From the cell containing the given text, extract its center point as [x, y] coordinate. 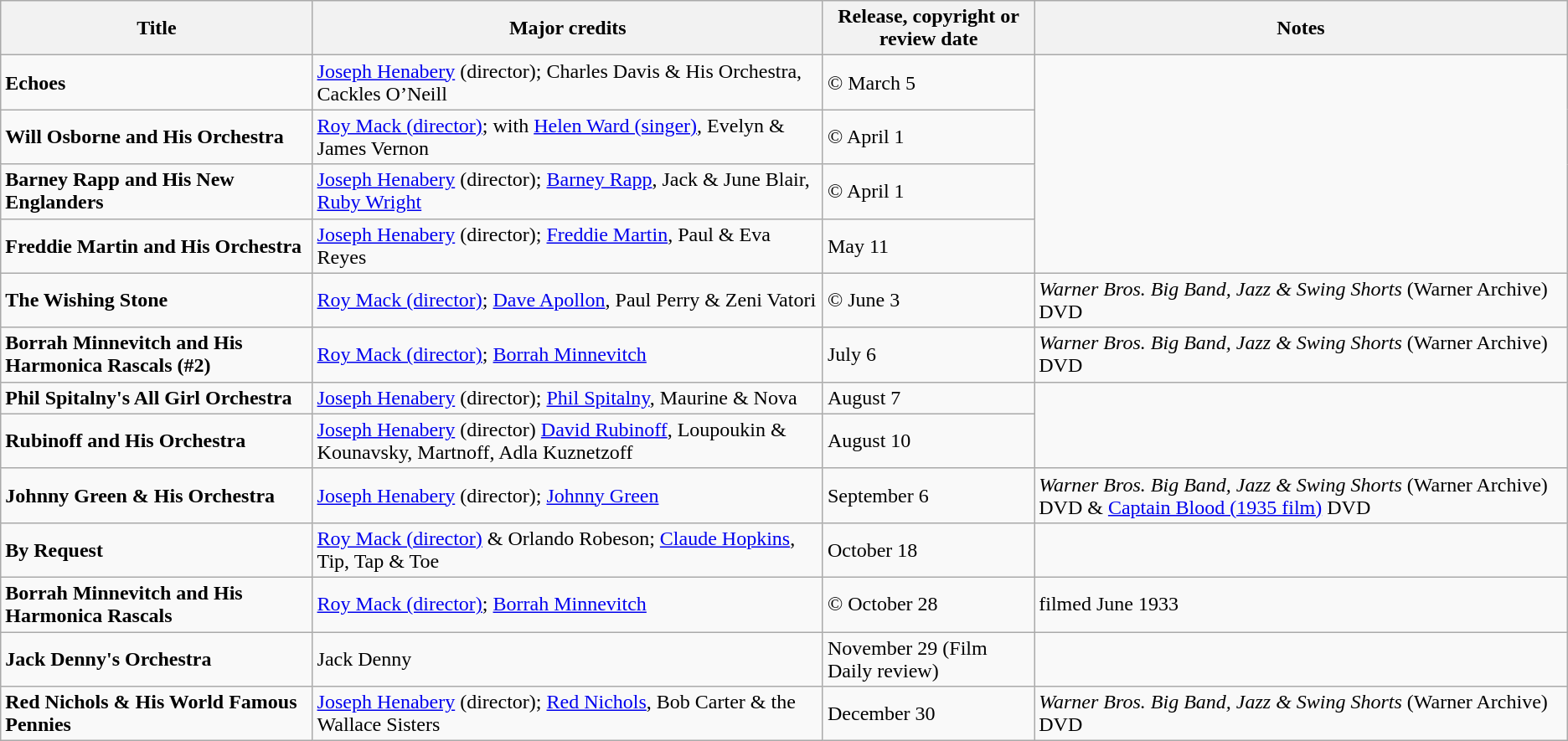
Joseph Henabery (director); Barney Rapp, Jack & June Blair, Ruby Wright [568, 191]
May 11 [928, 246]
Joseph Henabery (director); Charles Davis & His Orchestra, Cackles O’Neill [568, 82]
Jack Denny's Orchestra [157, 658]
Phil Spitalny's All Girl Orchestra [157, 398]
Borrah Minnevitch and His Harmonica Rascals [157, 605]
Barney Rapp and His New Englanders [157, 191]
Joseph Henabery (director); Johnny Green [568, 496]
Title [157, 28]
Freddie Martin and His Orchestra [157, 246]
Joseph Henabery (director); Phil Spitalny, Maurine & Nova [568, 398]
Joseph Henabery (director) David Rubinoff, Loupoukin & Kounavsky, Martnoff, Adla Kuznetzoff [568, 440]
By Request [157, 549]
September 6 [928, 496]
Major credits [568, 28]
July 6 [928, 355]
Red Nichols & His World Famous Pennies [157, 713]
Notes [1302, 28]
November 29 (Film Daily review) [928, 658]
Release, copyright or review date [928, 28]
Rubinoff and His Orchestra [157, 440]
Joseph Henabery (director); Red Nichols, Bob Carter & the Wallace Sisters [568, 713]
Roy Mack (director) & Orlando Robeson; Claude Hopkins, Tip, Tap & Toe [568, 549]
Roy Mack (director); Dave Apollon, Paul Perry & Zeni Vatori [568, 300]
Joseph Henabery (director); Freddie Martin, Paul & Eva Reyes [568, 246]
© March 5 [928, 82]
© October 28 [928, 605]
Echoes [157, 82]
Will Osborne and His Orchestra [157, 137]
Borrah Minnevitch and His Harmonica Rascals (#2) [157, 355]
The Wishing Stone [157, 300]
August 10 [928, 440]
© June 3 [928, 300]
filmed June 1933 [1302, 605]
October 18 [928, 549]
December 30 [928, 713]
Jack Denny [568, 658]
Johnny Green & His Orchestra [157, 496]
August 7 [928, 398]
Warner Bros. Big Band, Jazz & Swing Shorts (Warner Archive) DVD & Captain Blood (1935 film) DVD [1302, 496]
Roy Mack (director); with Helen Ward (singer), Evelyn & James Vernon [568, 137]
